Return [X, Y] of the center of cell containing provided text 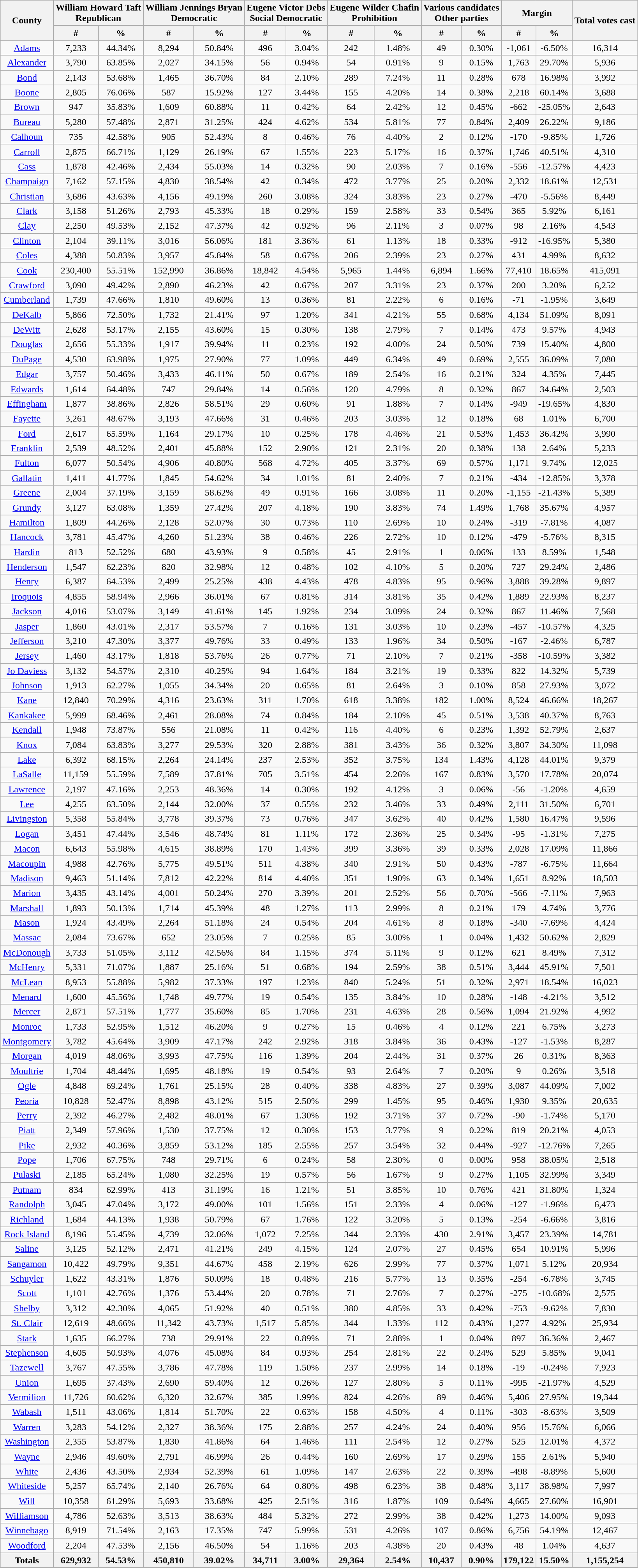
Gallatin [27, 478]
46.11% [219, 374]
44.67% [219, 1264]
52.63% [121, 1516]
270 [266, 893]
63.98% [121, 359]
32.00% [219, 804]
1,273 [519, 1516]
352 [351, 760]
Lawrence [27, 789]
3,538 [519, 715]
9,463 [76, 878]
Kankakee [27, 715]
216 [351, 1279]
Williamson [27, 1516]
17.09% [554, 848]
25.15% [219, 1086]
380 [351, 1308]
0.35% [481, 1279]
Champaign [27, 181]
51.70% [219, 1412]
20,635 [605, 1101]
-434 [519, 478]
-6.75% [554, 863]
2,197 [76, 789]
260 [266, 196]
1.30% [307, 1115]
46.50% [219, 1545]
3,733 [76, 952]
49.77% [219, 997]
189 [351, 374]
0.70% [481, 893]
449 [351, 359]
1,376 [169, 1293]
43.93% [219, 552]
39.37% [219, 819]
4.62% [307, 122]
Stephenson [27, 1353]
5.81% [398, 122]
1,511 [76, 1412]
57.96% [121, 1130]
652 [169, 938]
8,524 [519, 700]
11.46% [554, 611]
14.32% [554, 670]
1.76% [307, 1219]
6,756 [519, 1531]
0 [442, 1160]
3.54% [398, 1145]
36.42% [554, 434]
7,812 [169, 878]
4,325 [605, 626]
12,025 [605, 463]
4,855 [76, 596]
18.61% [554, 181]
32.25% [219, 1175]
2,084 [76, 938]
10,828 [76, 1101]
-8.63% [554, 1412]
2,829 [605, 938]
0.72% [481, 1115]
Richland [27, 1219]
234 [351, 611]
Sangamon [27, 1264]
Johnson [27, 686]
-2.46% [554, 641]
55 [442, 315]
2,310 [169, 670]
2 [442, 137]
6,643 [76, 848]
153 [351, 1130]
52.47% [121, 1101]
197 [266, 982]
Saline [27, 1249]
9.74% [554, 463]
47.16% [121, 789]
3,210 [76, 641]
5,380 [605, 241]
Logan [27, 834]
Clark [27, 211]
3.37% [398, 463]
Kendall [27, 730]
38.63% [219, 1516]
525 [519, 1442]
Cook [27, 270]
35.60% [219, 1012]
3.51% [307, 774]
-9.85% [554, 137]
3.81% [398, 596]
50.46% [121, 374]
42.30% [121, 1308]
1,768 [519, 508]
3,172 [169, 1205]
3,649 [605, 300]
8,449 [605, 196]
Alexander [27, 63]
8,196 [76, 1234]
5.99% [307, 1531]
-148 [519, 997]
-21.97% [554, 1383]
5.17% [398, 152]
1,094 [519, 1012]
4,665 [519, 1501]
2.76% [398, 1293]
60.14% [554, 92]
120 [351, 389]
64.53% [121, 582]
0.64% [481, 1501]
7,312 [605, 952]
18,842 [266, 270]
2,128 [169, 522]
-6.66% [554, 1219]
3,016 [169, 241]
4.85% [398, 1308]
50.93% [121, 1353]
819 [519, 1130]
2,499 [169, 582]
Woodford [27, 1545]
Cass [27, 166]
Hamilton [27, 522]
1.55% [307, 152]
Macoupin [27, 863]
956 [519, 1427]
3,159 [169, 493]
7,275 [605, 834]
57.15% [121, 181]
-12.57% [554, 166]
458 [266, 1264]
4,134 [519, 315]
2,355 [76, 1442]
2.36% [398, 834]
2,409 [519, 122]
568 [266, 463]
1.88% [398, 404]
1,359 [169, 508]
71.07% [121, 967]
1.33% [398, 1323]
Wayne [27, 1457]
-10.57% [554, 626]
93 [351, 1071]
-90 [519, 1115]
1,877 [76, 404]
2,434 [169, 166]
167 [442, 774]
1,733 [76, 1027]
66.71% [121, 152]
-358 [519, 656]
43.31% [121, 1279]
23.05% [219, 938]
36.36% [554, 1338]
37.33% [219, 982]
124 [351, 1249]
4,372 [605, 1442]
7,589 [169, 774]
4,637 [605, 1545]
Bureau [27, 122]
424 [266, 122]
8.49% [554, 952]
172 [351, 834]
Total votes cast [605, 20]
47.30% [121, 641]
63.85% [121, 63]
1,732 [169, 315]
2.58% [398, 211]
McHenry [27, 967]
21 [442, 434]
621 [519, 952]
54.19% [554, 1531]
4.99% [554, 256]
3,435 [76, 893]
5.77% [398, 1279]
2,555 [519, 359]
51.18% [219, 923]
41.21% [219, 1249]
1,432 [519, 938]
4,988 [76, 863]
2.81% [398, 1353]
9.57% [554, 330]
-319 [519, 522]
-167 [519, 641]
3,509 [605, 1412]
2.53% [307, 760]
231 [351, 1012]
230,400 [76, 270]
46.99% [219, 1457]
90 [351, 166]
9.35% [554, 1101]
3,512 [605, 997]
399 [351, 848]
18.65% [554, 270]
2,934 [169, 1471]
9,186 [605, 122]
1,277 [519, 1323]
2,143 [76, 78]
34.30% [554, 745]
109 [442, 1501]
498 [351, 1486]
3,992 [605, 78]
4,316 [169, 700]
47.17% [219, 1041]
175 [266, 1427]
2,392 [76, 1115]
10,422 [76, 1264]
2.22% [398, 300]
6.34% [398, 359]
-457 [519, 626]
3.39% [307, 893]
1.16% [307, 1545]
Macon [27, 848]
31.19% [219, 1190]
2.44% [398, 1056]
4,800 [605, 344]
37.19% [121, 493]
824 [351, 1397]
4,128 [519, 760]
55.84% [121, 819]
6.23% [398, 1486]
858 [519, 686]
12,531 [605, 181]
178 [351, 434]
29.17% [219, 434]
50.24% [219, 893]
5,982 [169, 982]
4,943 [605, 330]
113 [351, 908]
4,659 [605, 789]
1,777 [169, 1012]
8,315 [605, 537]
147 [351, 1471]
1.39% [307, 1056]
49.79% [121, 1264]
0.15% [481, 63]
131 [351, 626]
2,185 [76, 1175]
3.09% [398, 611]
1.87% [398, 1501]
2,793 [169, 211]
705 [266, 774]
454 [351, 774]
97 [266, 315]
23.63% [219, 700]
1.96% [398, 641]
73 [266, 819]
1,453 [519, 434]
1,105 [519, 1175]
48.36% [219, 789]
0.22% [481, 1130]
1,706 [76, 1160]
37.81% [219, 774]
7,233 [76, 48]
3.85% [398, 1190]
53.57% [219, 626]
51.09% [554, 315]
25,934 [605, 1323]
53.17% [121, 330]
Pulaski [27, 1175]
15.50% [554, 1560]
1,548 [605, 552]
4,957 [605, 508]
11,664 [605, 863]
45.47% [121, 537]
Moultrie [27, 1071]
Clay [27, 226]
8,363 [605, 1056]
4,615 [169, 848]
Peoria [27, 1101]
1,938 [169, 1219]
5,600 [605, 1471]
8,237 [605, 596]
2,805 [76, 92]
7,002 [605, 1086]
2,253 [169, 789]
2.59% [398, 967]
6.75% [554, 1027]
-556 [519, 166]
4,605 [76, 1353]
5.12% [554, 1264]
2,946 [76, 1457]
181 [266, 241]
Henry [27, 582]
14.00% [554, 1516]
Knox [27, 745]
0.77% [307, 656]
Boone [27, 92]
1,171 [519, 463]
44.09% [554, 1086]
6,787 [605, 641]
Perry [27, 1115]
6,252 [605, 285]
29 [266, 404]
5,940 [605, 1457]
8,763 [605, 715]
2,349 [76, 1130]
53.07% [121, 611]
Jo Daviess [27, 670]
-927 [519, 1145]
0.96% [481, 582]
94 [266, 670]
Tazewell [27, 1367]
-19 [519, 1367]
4,016 [76, 611]
71.54% [121, 1531]
27.42% [219, 508]
27.95% [554, 1397]
Carroll [27, 152]
53.68% [121, 78]
45.91% [554, 967]
1,930 [519, 1101]
1,460 [76, 656]
814 [266, 878]
1,739 [76, 300]
249 [266, 1249]
8,632 [605, 256]
299 [351, 1101]
2,401 [169, 448]
496 [266, 48]
1,810 [169, 300]
7,445 [605, 374]
45.33% [219, 211]
0.53% [481, 434]
47.78% [219, 1367]
4,906 [169, 463]
34.15% [219, 63]
318 [351, 1041]
1,887 [169, 967]
179 [519, 908]
2,932 [76, 1145]
2.79% [398, 330]
3.44% [307, 92]
2,163 [169, 1531]
52.43% [219, 137]
49.42% [121, 285]
2,156 [169, 1545]
48.44% [121, 1071]
67.75% [121, 1160]
3,909 [169, 1041]
Effingham [27, 404]
7,923 [605, 1367]
39.94% [219, 344]
52.12% [121, 1249]
47.55% [121, 1367]
194 [351, 967]
1,809 [76, 522]
76.06% [121, 92]
51.92% [219, 1308]
62.23% [121, 567]
425 [266, 1501]
7,568 [605, 611]
2,155 [169, 330]
0.81% [307, 596]
61.29% [121, 1501]
45.88% [219, 448]
69 [442, 463]
46.20% [219, 1027]
27.60% [554, 1501]
320 [266, 745]
38.05% [554, 1160]
8,091 [605, 315]
2,575 [605, 1293]
6,161 [605, 211]
385 [266, 1397]
53.12% [219, 1145]
1,893 [76, 908]
-479 [519, 537]
-6.78% [554, 1279]
2,690 [169, 1383]
45.39% [219, 908]
29.91% [219, 1338]
3.75% [398, 760]
9,596 [605, 819]
LaSalle [27, 774]
1.00% [481, 700]
8,919 [76, 1531]
1,726 [605, 137]
45.64% [121, 1041]
28.08% [219, 715]
49.19% [219, 196]
112 [442, 1323]
DeKalb [27, 315]
27.90% [219, 359]
38.54% [219, 181]
2,471 [169, 1249]
1,814 [169, 1412]
179,122 [519, 1560]
2.50% [307, 1101]
200 [519, 285]
1.67% [398, 1175]
23.39% [554, 1234]
473 [519, 330]
4,388 [76, 256]
Wabash [27, 1412]
3.46% [398, 804]
66.27% [121, 1338]
6,700 [605, 418]
Eugene Wilder ChafinProhibition [374, 13]
145 [266, 611]
52.39% [219, 1471]
51.26% [121, 211]
7.25% [307, 1234]
1,830 [169, 1442]
897 [519, 1338]
54.62% [219, 478]
7,501 [605, 967]
0.58% [307, 552]
0.13% [481, 1219]
53.76% [219, 656]
-1,061 [519, 48]
48.67% [121, 418]
73.87% [121, 730]
2,503 [605, 389]
20,934 [605, 1264]
Greene [27, 493]
7,080 [605, 359]
Hancock [27, 537]
-0.24% [554, 1367]
813 [76, 552]
654 [519, 1249]
6,077 [76, 463]
2,791 [169, 1457]
-16.95% [554, 241]
Brown [27, 107]
415,091 [605, 270]
4.35% [554, 374]
55.45% [121, 1234]
4.72% [307, 463]
1,071 [519, 1264]
40.36% [121, 1145]
Iroquois [27, 596]
Shelby [27, 1308]
4.92% [554, 1323]
Coles [27, 256]
7,084 [76, 745]
1.13% [398, 241]
65.74% [121, 1486]
51.05% [121, 952]
840 [351, 982]
0.86% [481, 1531]
Pike [27, 1145]
1,917 [169, 344]
3,149 [169, 611]
-787 [519, 863]
Mercer [27, 1012]
Scott [27, 1293]
55.98% [121, 848]
Franklin [27, 448]
3,158 [76, 211]
-275 [519, 1293]
15.92% [219, 92]
0.36% [307, 300]
122 [351, 1219]
4.10% [398, 567]
39.11% [121, 241]
4.54% [307, 270]
3,778 [169, 819]
14,781 [605, 1234]
60.62% [121, 1397]
-8.89% [554, 1471]
1,761 [169, 1086]
26.76% [219, 1486]
William Jennings BryanDemocratic [194, 13]
3,807 [519, 745]
46.66% [554, 700]
29.70% [554, 63]
-912 [519, 241]
1,164 [169, 434]
-4.21% [554, 997]
49.51% [219, 863]
Marshall [27, 908]
-5.76% [554, 537]
0.92% [307, 226]
59.40% [219, 1383]
12.01% [554, 1442]
2,643 [605, 107]
50.83% [121, 256]
4,053 [605, 1130]
3,790 [76, 63]
32.06% [219, 1234]
2,317 [169, 626]
10,437 [442, 1560]
29,364 [351, 1560]
1.56% [307, 1205]
4,087 [605, 522]
0.94% [307, 63]
52.95% [121, 1027]
1,714 [169, 908]
160 [351, 1457]
134 [442, 760]
2,152 [169, 226]
3.04% [307, 48]
2,826 [169, 404]
9,093 [605, 1516]
5,280 [76, 122]
41.77% [121, 478]
Rock Island [27, 1234]
44.01% [554, 760]
3.38% [398, 700]
347 [351, 819]
2.31% [398, 448]
-6.50% [554, 48]
County [27, 20]
6,320 [169, 1397]
11,726 [76, 1397]
1.45% [398, 1101]
4.00% [398, 344]
8.59% [554, 552]
3,273 [605, 1027]
5,739 [605, 670]
Fulton [27, 463]
48.52% [121, 448]
3,782 [76, 1041]
41.61% [219, 611]
2,539 [76, 448]
3,745 [605, 1279]
5.11% [398, 952]
42.58% [121, 137]
98 [519, 226]
-753 [519, 1308]
421 [519, 1190]
820 [169, 567]
381 [351, 745]
2.52% [398, 893]
16.98% [554, 78]
3,087 [519, 1086]
Vermilion [27, 1397]
2,482 [169, 1115]
10.91% [554, 1249]
36.86% [219, 270]
54.57% [121, 670]
2.63% [398, 1471]
46.27% [121, 1115]
1,517 [266, 1323]
35.67% [554, 508]
1,948 [76, 730]
21.92% [554, 1012]
4,424 [605, 923]
43.17% [121, 656]
1,129 [169, 152]
52.79% [554, 730]
3,312 [76, 1308]
4,076 [169, 1353]
57.51% [121, 1012]
3,117 [519, 1486]
-5.56% [554, 196]
2,027 [169, 63]
40.37% [554, 715]
36.01% [219, 596]
47.44% [121, 834]
4.24% [398, 1427]
43.60% [219, 330]
Edgar [27, 374]
152 [266, 448]
-662 [519, 107]
5,389 [605, 493]
65.59% [121, 434]
4.61% [398, 923]
3,045 [76, 1205]
DuPage [27, 359]
3,193 [169, 418]
3.43% [398, 745]
3.31% [398, 285]
2.80% [398, 1383]
1,860 [76, 626]
3.21% [398, 670]
3,378 [605, 478]
1,530 [169, 1130]
55.88% [121, 982]
1.50% [307, 1367]
15.40% [554, 344]
16,901 [605, 1501]
20,074 [605, 774]
-340 [519, 923]
White [27, 1471]
50.62% [554, 938]
511 [266, 863]
8.92% [554, 878]
0.00% [481, 1160]
38.89% [219, 848]
4.74% [554, 908]
1,614 [76, 389]
55.51% [121, 270]
38.98% [554, 1486]
96 [351, 226]
4,310 [605, 152]
5,693 [169, 1501]
2.92% [307, 1041]
3,776 [605, 908]
-566 [519, 893]
4,530 [76, 359]
1,748 [169, 997]
DeWitt [27, 330]
0.07% [481, 226]
166 [351, 493]
2.16% [554, 226]
3,457 [519, 1234]
1,913 [76, 686]
-7.81% [554, 522]
58.94% [121, 596]
1.46% [307, 1442]
2.39% [398, 256]
Monroe [27, 1027]
Jersey [27, 656]
4.79% [398, 389]
3,125 [76, 1249]
25.25% [219, 582]
2,461 [169, 715]
2.30% [398, 1160]
2.26% [398, 774]
70.29% [121, 700]
3,757 [76, 374]
4.21% [398, 315]
63.08% [121, 508]
3,816 [605, 1219]
31.50% [554, 804]
-995 [519, 1383]
374 [351, 952]
58.62% [219, 493]
629,932 [76, 1560]
1.23% [307, 982]
-56 [519, 789]
Adams [27, 48]
32.99% [554, 1175]
Piatt [27, 1130]
Menard [27, 997]
478 [351, 582]
3,570 [519, 774]
17 [442, 1457]
4,992 [605, 1012]
232 [351, 804]
1,411 [76, 478]
35 [442, 596]
3,767 [76, 1367]
-10.68% [554, 1293]
Jackson [27, 611]
73.67% [121, 938]
32.67% [219, 1397]
49.00% [219, 1205]
2.42% [398, 107]
314 [351, 596]
51.23% [219, 537]
11,866 [605, 848]
63.50% [121, 804]
-949 [519, 404]
2.90% [307, 448]
2.72% [398, 537]
Massac [27, 938]
31.25% [219, 122]
48.66% [121, 1323]
20.21% [554, 1130]
3.71% [398, 1115]
1.66% [481, 270]
4,019 [76, 1056]
1,580 [519, 819]
3.62% [398, 819]
152,990 [169, 270]
58.51% [219, 404]
311 [266, 700]
18,503 [605, 878]
Calhoun [27, 137]
4,001 [169, 893]
39.28% [554, 582]
43.50% [121, 1471]
-1.96% [554, 1205]
2,656 [76, 344]
40.25% [219, 670]
822 [519, 670]
8,898 [169, 1101]
50.09% [219, 1279]
33.68% [219, 1501]
1.64% [307, 670]
1,547 [76, 567]
4,786 [76, 1516]
47.75% [219, 1056]
2,111 [519, 804]
St. Clair [27, 1323]
3,261 [76, 418]
618 [351, 700]
Clinton [27, 241]
Washington [27, 1442]
Mason [27, 923]
405 [351, 463]
1,845 [169, 478]
135 [351, 997]
185 [266, 1145]
6,066 [605, 1427]
42.56% [219, 952]
Various candidatesOther parties [462, 13]
272 [351, 1516]
351 [351, 878]
3,349 [605, 1175]
Schuyler [27, 1279]
3,382 [605, 656]
29.84% [219, 389]
9,379 [605, 760]
Morgan [27, 1056]
338 [351, 1086]
2,104 [76, 241]
Livingston [27, 819]
64.48% [121, 389]
9,351 [169, 1264]
-12.76% [554, 1145]
-7.11% [554, 893]
735 [76, 137]
27.93% [554, 686]
8,953 [76, 982]
0.89% [307, 1338]
55.33% [121, 344]
18,267 [605, 700]
Grundy [27, 508]
12,840 [76, 700]
11,159 [76, 774]
3,546 [169, 834]
2,875 [76, 152]
0.73% [307, 522]
2.07% [398, 1249]
905 [169, 137]
35.83% [121, 107]
47.53% [121, 1545]
5,999 [76, 715]
2.40% [398, 478]
24.14% [219, 760]
3,283 [76, 1427]
-303 [519, 1412]
0.78% [307, 1293]
4.50% [398, 1412]
69.24% [121, 1086]
Hardin [27, 552]
1.90% [398, 878]
1,101 [76, 1293]
Union [27, 1383]
958 [519, 1160]
2,518 [605, 1160]
3,072 [605, 686]
Margin [537, 13]
43.12% [219, 1101]
46.23% [219, 285]
1,072 [266, 1234]
7,162 [76, 181]
2.61% [554, 1457]
0.69% [481, 359]
50.84% [219, 48]
2,617 [76, 434]
1.21% [307, 1190]
107 [442, 1531]
0.31% [554, 1056]
65.24% [121, 1175]
-1.20% [554, 789]
5,358 [76, 819]
4,543 [605, 226]
-10.59% [554, 656]
2.51% [307, 1501]
3,786 [169, 1367]
2,467 [605, 1338]
19,344 [605, 1397]
531 [351, 1531]
110 [351, 522]
16.47% [554, 819]
-498 [519, 1471]
44.13% [121, 1219]
48.18% [219, 1071]
3,957 [169, 256]
48.01% [219, 1115]
947 [76, 107]
1,465 [169, 78]
44.34% [121, 48]
1,600 [76, 997]
Christian [27, 196]
2,140 [169, 1486]
48.06% [121, 1056]
0.80% [307, 1486]
5,866 [76, 315]
17.78% [554, 774]
430 [442, 1234]
29.24% [554, 567]
39 [442, 848]
1.99% [307, 1397]
2,004 [76, 493]
1,635 [76, 1338]
3,993 [169, 1056]
Douglas [27, 344]
254 [351, 1353]
5,936 [605, 63]
2,204 [76, 1545]
10,358 [76, 1501]
12,619 [76, 1323]
1,878 [76, 166]
17.35% [219, 1531]
587 [169, 92]
15.76% [554, 1427]
2,218 [519, 92]
484 [266, 1516]
2.03% [398, 166]
11,098 [605, 745]
3,277 [169, 745]
1.11% [307, 834]
62.99% [121, 1190]
45.08% [219, 1353]
159 [351, 211]
190 [351, 508]
1,975 [169, 359]
-1.95% [554, 300]
Bond [27, 78]
151 [351, 1205]
1,324 [605, 1190]
0.65% [307, 686]
Totals [27, 1560]
Lake [27, 760]
Cumberland [27, 300]
0.90% [481, 1560]
365 [519, 211]
2,637 [605, 730]
55.03% [219, 166]
53.87% [121, 1442]
0.60% [307, 404]
38.86% [121, 404]
1,684 [76, 1219]
6,387 [76, 582]
12,467 [605, 1531]
Putnam [27, 1190]
44.26% [121, 522]
3,513 [169, 1516]
3,112 [169, 952]
-9.62% [554, 1308]
6,701 [605, 804]
16,314 [605, 48]
4.43% [307, 582]
0.63% [307, 1412]
102 [351, 567]
8,287 [605, 1041]
6,473 [605, 1205]
Eugene Victor DebsSocial Democratic [286, 13]
3,688 [605, 92]
-12.85% [554, 478]
556 [169, 730]
4,529 [605, 1383]
36.09% [554, 359]
42.22% [219, 878]
43.63% [121, 196]
2,144 [169, 804]
68.15% [121, 760]
1.44% [398, 270]
5,331 [76, 967]
3,444 [519, 967]
4.12% [398, 789]
3,686 [76, 196]
42.46% [121, 166]
4.15% [307, 1249]
5,996 [605, 1249]
0.83% [481, 774]
50.79% [219, 1219]
2,332 [519, 181]
37.75% [219, 1130]
-1.74% [554, 1115]
Lee [27, 804]
91 [351, 404]
45.84% [219, 256]
53.44% [219, 1293]
54.53% [121, 1560]
Henderson [27, 567]
748 [169, 1160]
4,065 [169, 1308]
0.10% [481, 686]
1,055 [169, 686]
678 [519, 78]
37.43% [121, 1383]
18.54% [554, 982]
5,170 [605, 1115]
529 [519, 1353]
119 [266, 1367]
413 [169, 1190]
6,392 [76, 760]
834 [76, 1190]
31.80% [554, 1190]
221 [519, 1027]
5,257 [76, 1486]
-1.53% [554, 1041]
Jefferson [27, 641]
2,628 [76, 330]
201 [351, 893]
-21.43% [554, 493]
26.22% [554, 122]
1.20% [307, 315]
431 [519, 256]
21.41% [219, 315]
11,342 [169, 1323]
Stark [27, 1338]
William Howard TaftRepublican [98, 13]
34.34% [219, 686]
450,810 [169, 1560]
40.51% [554, 152]
515 [266, 1101]
Whiteside [27, 1486]
Marion [27, 893]
4,739 [169, 1234]
289 [351, 78]
5,406 [519, 1397]
Crawford [27, 285]
3,990 [605, 434]
1.92% [307, 611]
50.54% [121, 463]
4,156 [169, 196]
52.07% [219, 522]
680 [169, 552]
39.02% [219, 1560]
Jasper [27, 626]
3,377 [169, 641]
-25.05% [554, 107]
47.04% [121, 1205]
43.73% [219, 1323]
3,888 [519, 582]
1,392 [519, 730]
111 [351, 1442]
1,512 [169, 1027]
1.49% [481, 508]
6,894 [442, 270]
72.50% [121, 315]
Will [27, 1501]
1,763 [519, 63]
1,080 [169, 1175]
739 [519, 344]
Ogle [27, 1086]
1.04% [554, 1545]
534 [351, 122]
316 [351, 1501]
Edwards [27, 389]
43.06% [121, 1412]
54.12% [121, 1427]
8,294 [169, 48]
5.92% [554, 211]
77,410 [519, 270]
Kane [27, 700]
3,859 [169, 1145]
52.52% [121, 552]
32.98% [219, 567]
1,818 [169, 656]
47.37% [219, 226]
Randolph [27, 1205]
-7.69% [554, 923]
5,965 [351, 270]
McDonough [27, 952]
7,265 [605, 1145]
4,423 [605, 166]
57.48% [121, 122]
7,963 [605, 893]
1,622 [76, 1279]
4,255 [76, 804]
29.53% [219, 745]
43.01% [121, 626]
5,775 [169, 863]
4.18% [307, 508]
63.83% [121, 745]
2,890 [169, 285]
1,746 [519, 152]
170 [266, 848]
41.86% [219, 1442]
9,897 [605, 582]
4.20% [398, 92]
89 [442, 1397]
Pope [27, 1160]
56.06% [219, 241]
45.56% [121, 997]
2.11% [398, 226]
36.70% [219, 78]
2,327 [169, 1427]
Warren [27, 1427]
50.13% [121, 908]
38.36% [219, 1427]
34,711 [266, 1560]
3,451 [76, 834]
22.93% [554, 596]
1,155,254 [605, 1560]
4.63% [398, 1012]
-1.31% [554, 834]
48.74% [219, 834]
1.27% [307, 908]
7,997 [605, 1486]
121 [351, 448]
26.19% [219, 152]
438 [266, 582]
7.24% [398, 78]
55.59% [121, 774]
158 [351, 1412]
1,704 [76, 1071]
3,132 [76, 670]
626 [351, 1264]
0.55% [307, 804]
60.88% [219, 107]
43.49% [121, 923]
40.80% [219, 463]
3,127 [76, 508]
1,651 [519, 878]
223 [351, 152]
-170 [519, 137]
4.46% [398, 434]
472 [351, 181]
21.08% [219, 730]
3,433 [169, 374]
63 [442, 878]
29.71% [219, 1160]
32 [442, 1145]
727 [519, 567]
49.53% [121, 226]
226 [351, 537]
5,233 [605, 448]
3,090 [76, 285]
3,518 [605, 1071]
1,609 [169, 107]
49.76% [219, 641]
341 [351, 315]
-1,155 [519, 493]
7,830 [605, 1308]
1,889 [519, 596]
Fayette [27, 418]
-71 [519, 300]
2,486 [605, 567]
2,028 [519, 848]
62.27% [121, 686]
5.24% [398, 982]
2.55% [307, 1145]
1,924 [76, 923]
Madison [27, 878]
30 [266, 522]
2,966 [169, 596]
1.48% [398, 48]
1,876 [169, 1279]
101 [266, 1205]
16,023 [605, 982]
Montgomery [27, 1041]
43.14% [121, 893]
182 [442, 700]
25.16% [219, 967]
68 [519, 418]
76 [351, 137]
51.14% [121, 878]
3,781 [76, 537]
Ford [27, 434]
-95 [519, 834]
68.46% [121, 715]
Winnebago [27, 1531]
9,041 [605, 1353]
738 [169, 1338]
2,250 [76, 226]
2,971 [519, 982]
1.15% [307, 952]
-19.65% [554, 404]
34.64% [554, 389]
0.93% [307, 1353]
-470 [519, 196]
4,848 [76, 1086]
McLean [27, 982]
5.32% [307, 1516]
2.19% [307, 1264]
4,260 [169, 537]
340 [351, 863]
2,436 [76, 1471]
206 [351, 256]
